From the cell containing the given text, extract its center point as [x, y] coordinate. 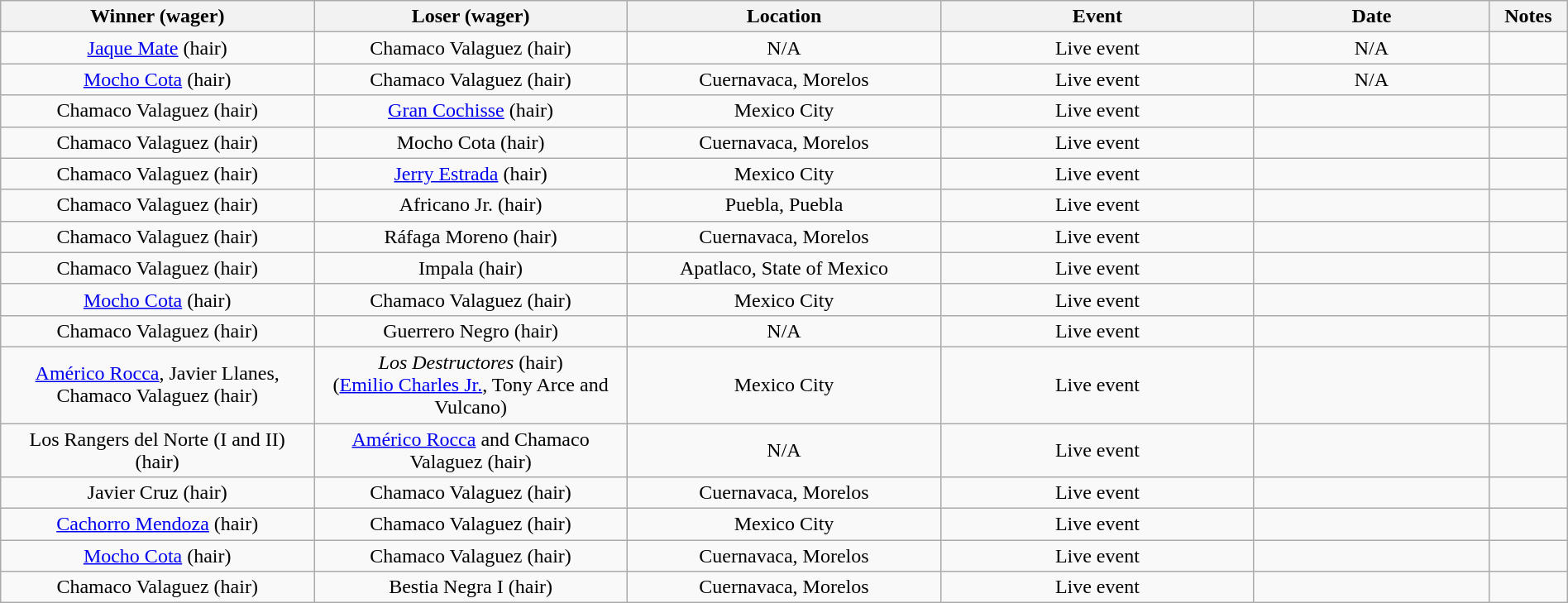
Américo Rocca and Chamaco Valaguez (hair) [471, 450]
Apatlaco, State of Mexico [784, 268]
Américo Rocca, Javier Llanes, Chamaco Valaguez (hair) [157, 385]
Jaque Mate (hair) [157, 48]
Winner (wager) [157, 17]
Gran Cochisse (hair) [471, 111]
Cachorro Mendoza (hair) [157, 524]
Loser (wager) [471, 17]
Los Destructores (hair)(Emilio Charles Jr., Tony Arce and Vulcano) [471, 385]
Puebla, Puebla [784, 205]
Location [784, 17]
Bestia Negra I (hair) [471, 587]
Los Rangers del Norte (I and II) (hair) [157, 450]
Jerry Estrada (hair) [471, 174]
Africano Jr. (hair) [471, 205]
Notes [1528, 17]
Date [1371, 17]
Impala (hair) [471, 268]
Guerrero Negro (hair) [471, 331]
Event [1097, 17]
Ráfaga Moreno (hair) [471, 237]
Javier Cruz (hair) [157, 493]
